Output the [X, Y] coordinate of the center of the cell containing the given text.  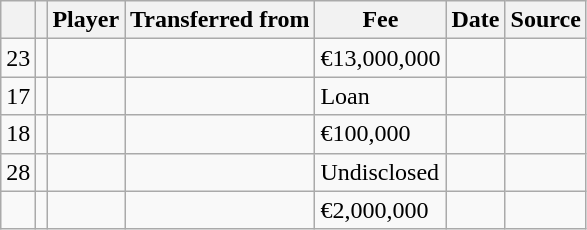
18 [18, 134]
23 [18, 58]
Source [546, 20]
Undisclosed [380, 172]
28 [18, 172]
€13,000,000 [380, 58]
Fee [380, 20]
€100,000 [380, 134]
Date [476, 20]
Player [86, 20]
€2,000,000 [380, 210]
17 [18, 96]
Transferred from [220, 20]
Loan [380, 96]
